Output the [X, Y] coordinate of the center of the cell containing the given text.  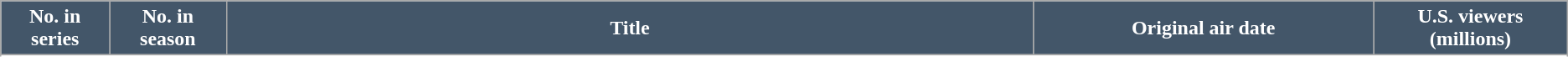
U.S. viewers(millions) [1471, 28]
No. inseries [55, 28]
Original air date [1204, 28]
No. inseason [168, 28]
Title [630, 28]
